Identify which cell holds the provided text, then report its (X, Y) central coordinate. 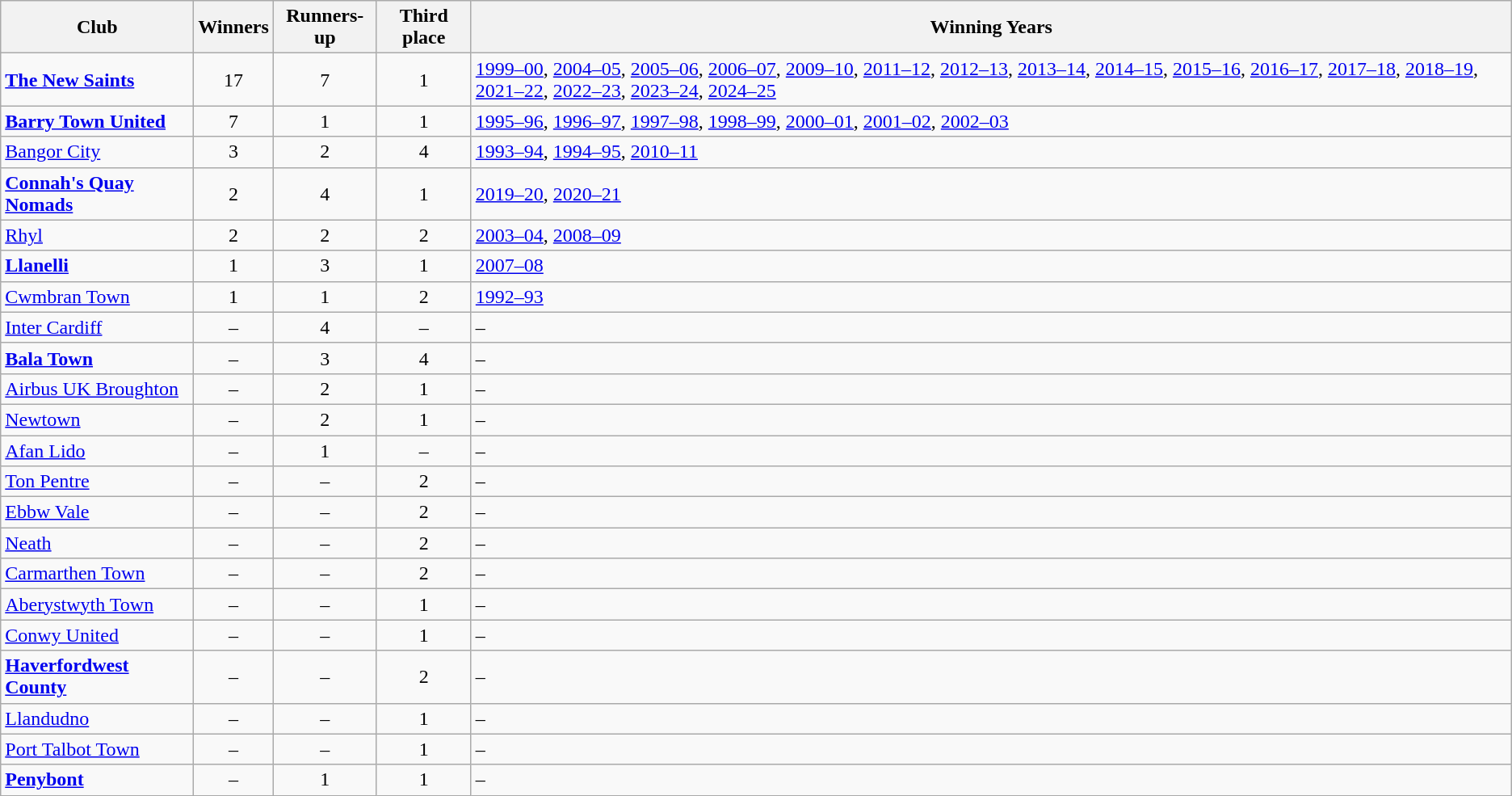
Inter Cardiff (97, 327)
1995–96, 1996–97, 1997–98, 1998–99, 2000–01, 2001–02, 2002–03 (991, 121)
1992–93 (991, 297)
Afan Lido (97, 450)
Rhyl (97, 235)
Winning Years (991, 27)
Neath (97, 543)
Bangor City (97, 152)
Ton Pentre (97, 482)
2003–04, 2008–09 (991, 235)
2007–08 (991, 266)
Newtown (97, 419)
Ebbw Vale (97, 512)
Aberystwyth Town (97, 604)
17 (234, 79)
Haverfordwest County (97, 677)
Winners (234, 27)
Carmarthen Town (97, 574)
Cwmbran Town (97, 297)
Barry Town United (97, 121)
Connah's Quay Nomads (97, 194)
Bala Town (97, 358)
Llandudno (97, 718)
Third place (423, 27)
Llanelli (97, 266)
Runners-up (325, 27)
1993–94, 1994–95, 2010–11 (991, 152)
Club (97, 27)
2019–20, 2020–21 (991, 194)
The New Saints (97, 79)
Port Talbot Town (97, 749)
Conwy United (97, 635)
Airbus UK Broughton (97, 389)
Penybont (97, 780)
